Return the (x, y) coordinate for the center point of the cell that contains the specified text.  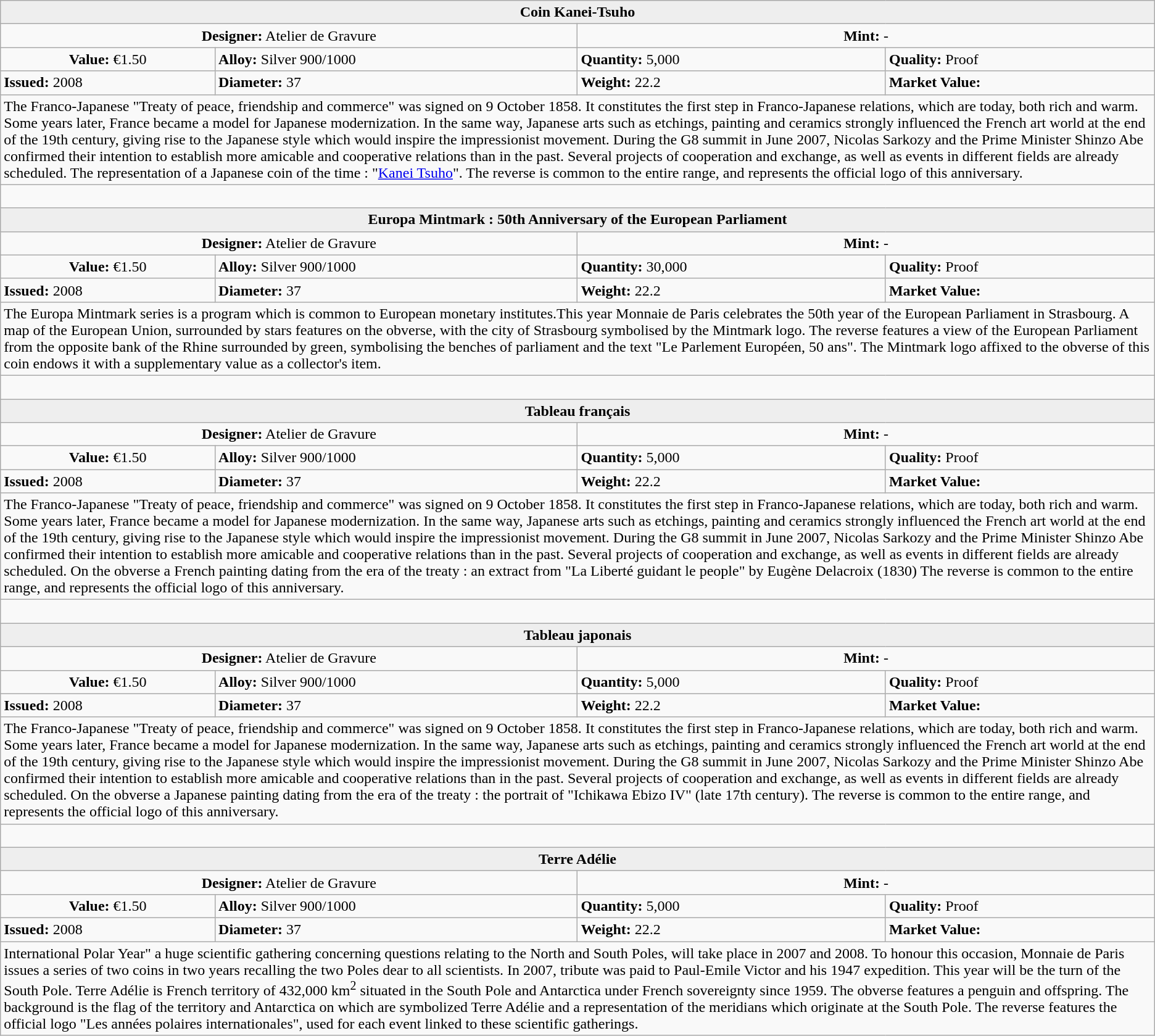
Coin Kanei-Tsuho (577, 12)
Quantity: 30,000 (732, 267)
Tableau français (577, 410)
Tableau japonais (577, 635)
Europa Mintmark : 50th Anniversary of the European Parliament (577, 220)
Terre Adélie (577, 859)
